Search for the cell housing the specified text and yield its [x, y] center coordinate. 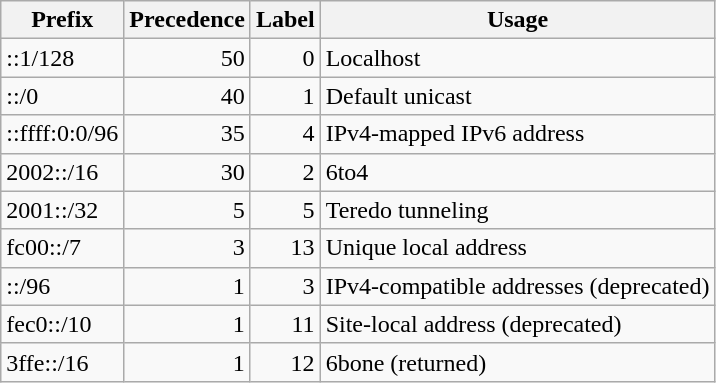
Site-local address (deprecated) [518, 324]
3ffe::/16 [62, 362]
11 [285, 324]
Teredo tunneling [518, 210]
Label [285, 20]
fc00::/7 [62, 248]
::ffff:0:0/96 [62, 134]
40 [188, 96]
13 [285, 248]
IPv4-mapped IPv6 address [518, 134]
Usage [518, 20]
12 [285, 362]
50 [188, 58]
0 [285, 58]
6bone (returned) [518, 362]
Prefix [62, 20]
2002::/16 [62, 172]
4 [285, 134]
30 [188, 172]
fec0::/10 [62, 324]
2 [285, 172]
Default unicast [518, 96]
6to4 [518, 172]
::/0 [62, 96]
Precedence [188, 20]
::1/128 [62, 58]
2001::/32 [62, 210]
IPv4-compatible addresses (deprecated) [518, 286]
Localhost [518, 58]
35 [188, 134]
::/96 [62, 286]
Unique local address [518, 248]
